Identify which cell holds the provided text, then report its [x, y] central coordinate. 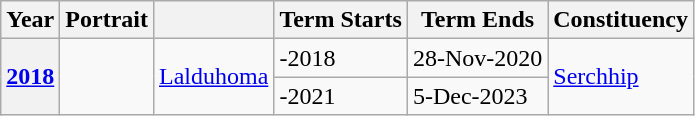
5-Dec-2023 [477, 96]
Lalduhoma [213, 77]
Constituency [621, 20]
Term Ends [477, 20]
Serchhip [621, 77]
Year [30, 20]
Portrait [107, 20]
28-Nov-2020 [477, 58]
Term Starts [341, 20]
2018 [30, 77]
-2021 [341, 96]
-2018 [341, 58]
